Provide the [X, Y] coordinate of the cell's center where the given text is located.  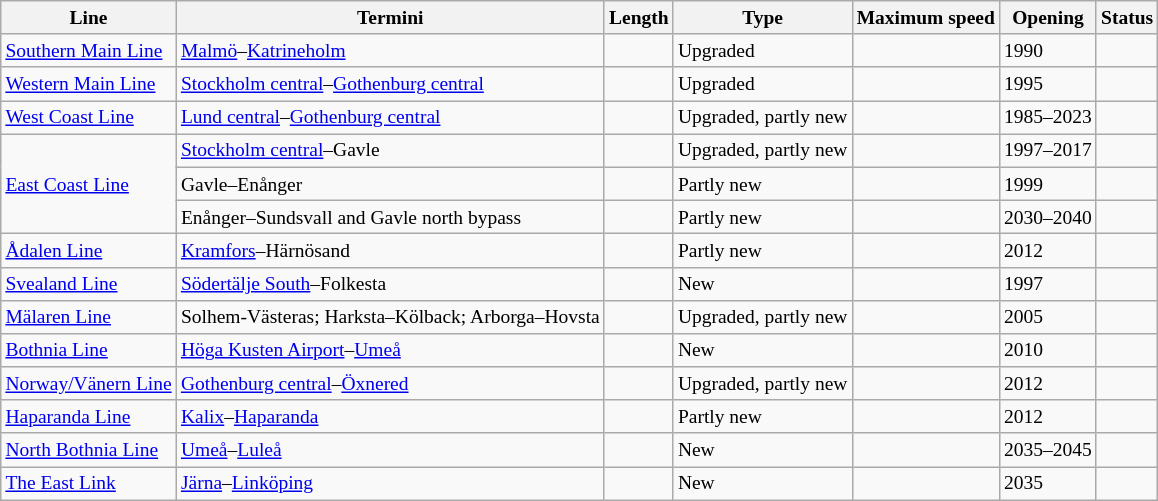
1997 [1048, 284]
Kramfors–Härnösand [390, 250]
Gavle–Enånger [390, 184]
Svealand Line [89, 284]
2035–2045 [1048, 450]
The East Link [89, 484]
2035 [1048, 484]
Line [89, 18]
Umeå–Luleå [390, 450]
Järna–Linköping [390, 484]
Ådalen Line [89, 250]
1999 [1048, 184]
Southern Main Line [89, 50]
Bothnia Line [89, 350]
Status [1126, 18]
Södertälje South–Folkesta [390, 284]
Type [762, 18]
1997–2017 [1048, 150]
Norway/Vänern Line [89, 384]
Mälaren Line [89, 316]
Malmö–Katrineholm [390, 50]
Lund central–Gothenburg central [390, 118]
Gothenburg central–Öxnered [390, 384]
Kalix–Haparanda [390, 416]
West Coast Line [89, 118]
Opening [1048, 18]
Höga Kusten Airport–Umeå [390, 350]
Western Main Line [89, 84]
Enånger–Sundsvall and Gavle north bypass [390, 216]
1990 [1048, 50]
Solhem-Västeras; Harksta–Kölback; Arborga–Hovsta [390, 316]
Maximum speed [926, 18]
North Bothnia Line [89, 450]
Termini [390, 18]
Haparanda Line [89, 416]
2005 [1048, 316]
Stockholm central–Gothenburg central [390, 84]
1995 [1048, 84]
2010 [1048, 350]
Stockholm central–Gavle [390, 150]
East Coast Line [89, 184]
1985–2023 [1048, 118]
2030–2040 [1048, 216]
Length [638, 18]
